Search for the cell housing the specified text and yield its [x, y] center coordinate. 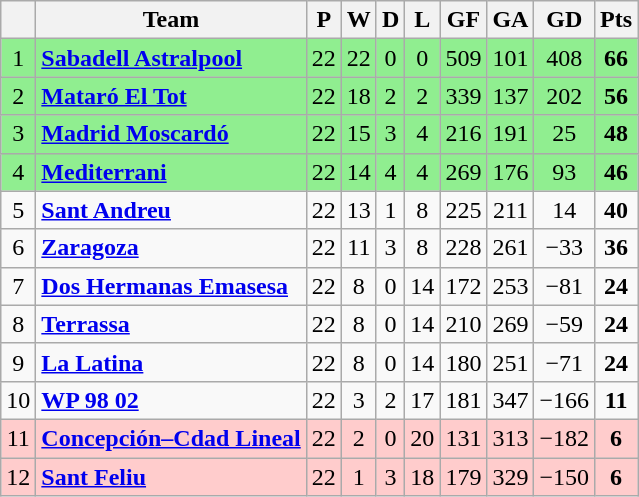
Dos Hermanas Emasesa [171, 286]
D [390, 20]
−150 [564, 477]
509 [464, 58]
261 [510, 248]
93 [564, 172]
Zaragoza [171, 248]
408 [564, 58]
Team [171, 20]
−33 [564, 248]
216 [464, 134]
Pts [616, 20]
Madrid Moscardó [171, 134]
15 [358, 134]
191 [510, 134]
12 [18, 477]
251 [510, 362]
20 [422, 438]
172 [464, 286]
Sant Feliu [171, 477]
225 [464, 210]
211 [510, 210]
339 [464, 96]
−59 [564, 324]
5 [18, 210]
40 [616, 210]
WP 98 02 [171, 400]
36 [616, 248]
W [358, 20]
Sabadell Astralpool [171, 58]
179 [464, 477]
25 [564, 134]
Sant Andreu [171, 210]
−182 [564, 438]
66 [616, 58]
48 [616, 134]
Concepción–Cdad Lineal [171, 438]
−81 [564, 286]
181 [464, 400]
210 [464, 324]
−166 [564, 400]
13 [358, 210]
347 [510, 400]
10 [18, 400]
La Latina [171, 362]
GA [510, 20]
7 [18, 286]
253 [510, 286]
329 [510, 477]
L [422, 20]
17 [422, 400]
131 [464, 438]
46 [616, 172]
Mataró El Tot [171, 96]
202 [564, 96]
−71 [564, 362]
P [324, 20]
Mediterrani [171, 172]
GF [464, 20]
313 [510, 438]
Terrassa [171, 324]
56 [616, 96]
176 [510, 172]
101 [510, 58]
180 [464, 362]
228 [464, 248]
GD [564, 20]
9 [18, 362]
137 [510, 96]
